Search for the cell housing the specified text and yield its [X, Y] center coordinate. 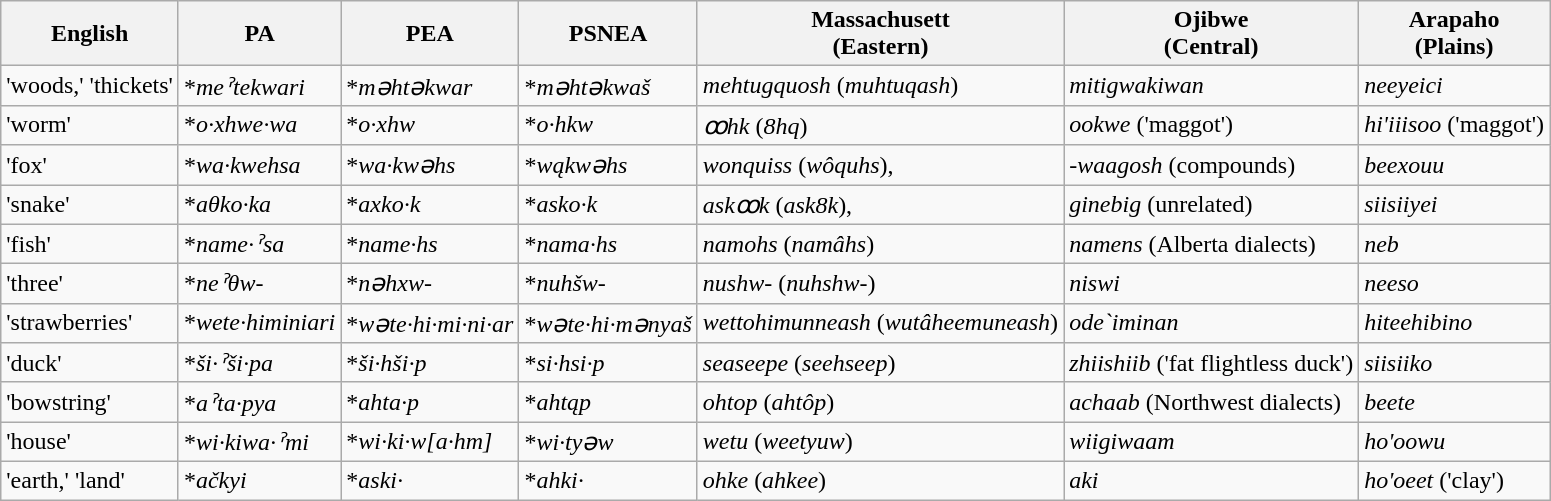
*neˀθw- [259, 284]
ho'oowu [1454, 442]
*aθko·ka [259, 204]
*wi·ki·w[a·hm] [430, 442]
ginebig (unrelated) [1212, 204]
ho'oeet ('clay') [1454, 480]
wiigiwaam [1212, 442]
'three' [90, 284]
*nuhšw- [608, 284]
Arapaho(Plains) [1454, 34]
beete [1454, 402]
wetu (weetyuw) [880, 442]
*asko·k [608, 204]
Massachusett(Eastern) [880, 34]
*wi·tyəw [608, 442]
*o·xhw [430, 125]
hiteehibino [1454, 323]
'fish' [90, 244]
'bowstring' [90, 402]
*ahki· [608, 480]
siisiiko [1454, 363]
'strawberries' [90, 323]
'snake' [90, 204]
zhiishiib ('fat flightless duck') [1212, 363]
*wi·kiwa·ˀmi [259, 442]
ode`iminan [1212, 323]
mehtugquosh (muhtuqash) [880, 86]
'woods,' 'thickets' [90, 86]
*ahtąp [608, 402]
'house' [90, 442]
*wa·kwəhs [430, 165]
niswi [1212, 284]
*ši·ˀši·pa [259, 363]
*si·hsi·p [608, 363]
*axko·k [430, 204]
PEA [430, 34]
namohs (namâhs) [880, 244]
nushw- (nuhshw-) [880, 284]
PSNEA [608, 34]
askꝏk (ask8k), [880, 204]
*wəte·hi·mi·ni·ar [430, 323]
*aˀta·pya [259, 402]
ꝏhk (8hq) [880, 125]
*wa·kwehsa [259, 165]
PA [259, 34]
hi'iiisoo ('maggot') [1454, 125]
*nəhxw- [430, 284]
achaab (Northwest dialects) [1212, 402]
*meˀtekwari [259, 86]
*aski· [430, 480]
wettohimunneash (wutâheemuneash) [880, 323]
ohke (ahkee) [880, 480]
namens (Alberta dialects) [1212, 244]
*o·xhwe·wa [259, 125]
seaseepe (seehseep) [880, 363]
Ojibwe(Central) [1212, 34]
*wąkwəhs [608, 165]
neeso [1454, 284]
neb [1454, 244]
*o·hkw [608, 125]
*ahta·p [430, 402]
*məhtəkwar [430, 86]
'earth,' 'land' [90, 480]
aki [1212, 480]
'duck' [90, 363]
*wete·himiniari [259, 323]
*wəte·hi·mənyaš [608, 323]
neeyeici [1454, 86]
English [90, 34]
wonquiss (wôquhs), [880, 165]
*name·ˀsa [259, 244]
*ši·hši·p [430, 363]
beexouu [1454, 165]
*məhtəkwaš [608, 86]
*name·hs [430, 244]
-waagosh (compounds) [1212, 165]
*ačkyi [259, 480]
siisiiyei [1454, 204]
ohtop (ahtôp) [880, 402]
'fox' [90, 165]
*nama·hs [608, 244]
ookwe ('maggot') [1212, 125]
'worm' [90, 125]
mitigwakiwan [1212, 86]
